Return the (X, Y) coordinate for the center point of the cell that contains the specified text.  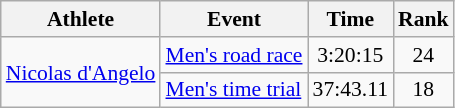
Men's time trial (234, 90)
Nicolas d'Angelo (81, 72)
Event (234, 19)
Rank (424, 19)
18 (424, 90)
24 (424, 55)
Time (350, 19)
37:43.11 (350, 90)
Athlete (81, 19)
Men's road race (234, 55)
3:20:15 (350, 55)
